Search for the cell housing the specified text and yield its [X, Y] center coordinate. 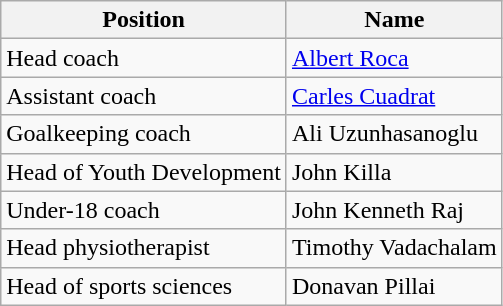
Name [394, 20]
John Kenneth Raj [394, 210]
Ali Uzunhasanoglu [394, 134]
Head of Youth Development [144, 172]
Head physiotherapist [144, 248]
Position [144, 20]
Carles Cuadrat [394, 96]
Head coach [144, 58]
Timothy Vadachalam [394, 248]
Donavan Pillai [394, 286]
Assistant coach [144, 96]
John Killa [394, 172]
Goalkeeping coach [144, 134]
Head of sports sciences [144, 286]
Albert Roca [394, 58]
Under-18 coach [144, 210]
